Output the (x, y) coordinate of the center of the cell containing the given text.  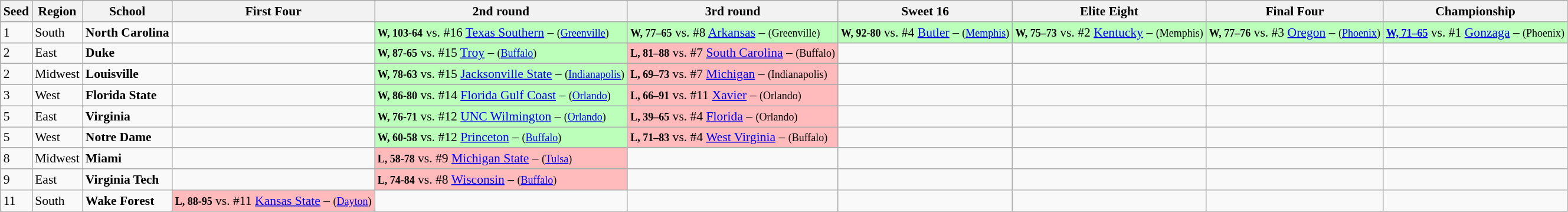
Championship (1475, 11)
1 (17, 32)
W, 71–65 vs. #1 Gonzaga – (Phoenix) (1475, 32)
Sweet 16 (925, 11)
Final Four (1295, 11)
W, 60-58 vs. #12 Princeton – (Buffalo) (502, 138)
Duke (127, 53)
L, 66–91 vs. #11 Xavier – (Orlando) (733, 96)
Notre Dame (127, 138)
Wake Forest (127, 201)
3rd round (733, 11)
9 (17, 180)
2nd round (502, 11)
W, 78-63 vs. #15 Jacksonville State – (Indianapolis) (502, 74)
L, 74-84 vs. #8 Wisconsin – (Buffalo) (502, 180)
11 (17, 201)
L, 88-95 vs. #11 Kansas State – (Dayton) (274, 201)
Virginia (127, 116)
W, 86-80 vs. #14 Florida Gulf Coast – (Orlando) (502, 96)
L, 58-78 vs. #9 Michigan State – (Tulsa) (502, 159)
L, 81–88 vs. #7 South Carolina – (Buffalo) (733, 53)
L, 39–65 vs. #4 Florida – (Orlando) (733, 116)
Florida State (127, 96)
W, 76-71 vs. #12 UNC Wilmington – (Orlando) (502, 116)
8 (17, 159)
First Four (274, 11)
W, 92-80 vs. #4 Butler – (Memphis) (925, 32)
W, 77–76 vs. #3 Oregon – (Phoenix) (1295, 32)
Elite Eight (1109, 11)
W, 75–73 vs. #2 Kentucky – (Memphis) (1109, 32)
L, 71–83 vs. #4 West Virginia – (Buffalo) (733, 138)
School (127, 11)
W, 77–65 vs. #8 Arkansas – (Greenville) (733, 32)
L, 69–73 vs. #7 Michigan – (Indianapolis) (733, 74)
Region (57, 11)
W, 103-64 vs. #16 Texas Southern – (Greenville) (502, 32)
North Carolina (127, 32)
Miami (127, 159)
3 (17, 96)
Seed (17, 11)
Virginia Tech (127, 180)
Louisville (127, 74)
W, 87-65 vs. #15 Troy – (Buffalo) (502, 53)
